Search for the cell housing the specified text and yield its (x, y) center coordinate. 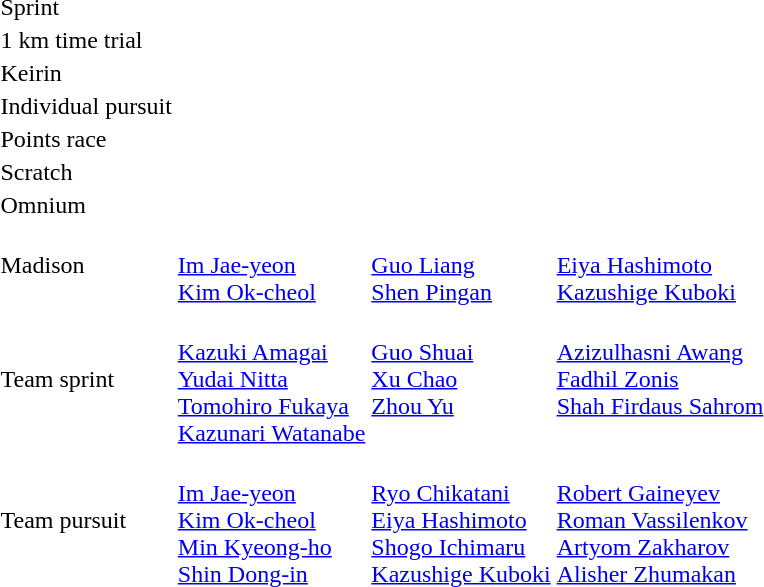
Guo LiangShen Pingan (461, 265)
Kazuki AmagaiYudai NittaTomohiro FukayaKazunari Watanabe (272, 379)
Guo ShuaiXu ChaoZhou Yu (461, 379)
Im Jae-yeonKim Ok-cheol (272, 265)
